Identify which cell holds the provided text, then report its [X, Y] central coordinate. 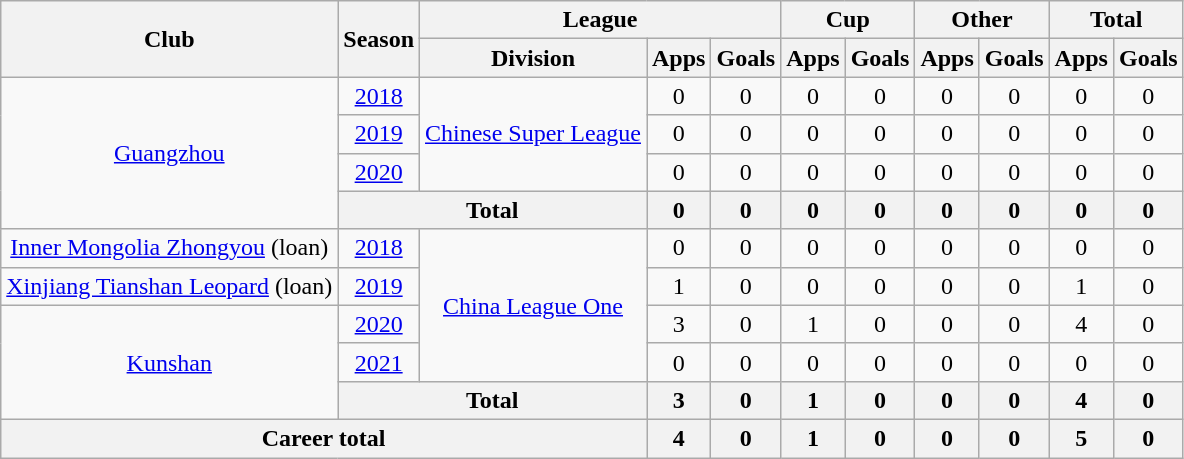
Cup [848, 20]
Season [379, 39]
Club [170, 39]
Xinjiang Tianshan Leopard (loan) [170, 286]
Chinese Super League [534, 134]
2021 [379, 362]
Kunshan [170, 362]
Inner Mongolia Zhongyou (loan) [170, 248]
China League One [534, 305]
Career total [324, 438]
Other [982, 20]
Division [534, 58]
Guangzhou [170, 153]
5 [1081, 438]
League [600, 20]
